Provide the [X, Y] coordinate of the cell's center where the given text is located.  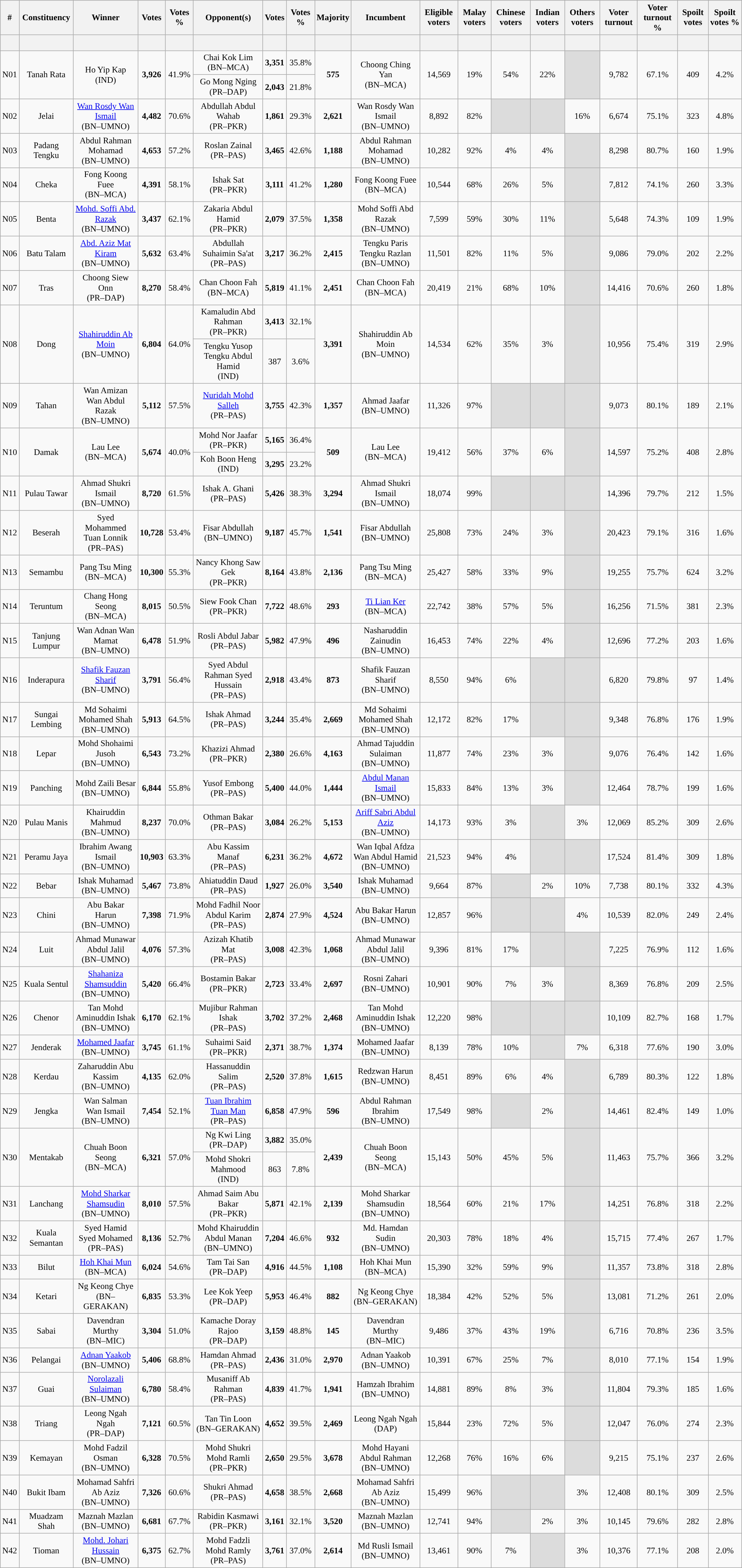
N01 [9, 75]
Mohd Fadzli Mohd Ramly(PR–PAS) [228, 1551]
N41 [9, 1521]
3,084 [275, 823]
122 [693, 1077]
N09 [9, 406]
15,143 [439, 1157]
Azizah Khatib Mat(PR–PAS) [228, 950]
15,499 [439, 1492]
61.5% [180, 493]
7,454 [151, 1111]
Nuridah Mohd Salleh(PR–PAS) [228, 406]
261 [693, 1296]
Ishak Sat(PR–PKR) [228, 185]
8,015 [151, 607]
N29 [9, 1111]
2.1% [725, 406]
N26 [9, 1018]
64.5% [180, 720]
63.3% [180, 857]
1,188 [333, 150]
366 [693, 1157]
20,423 [619, 533]
10,901 [439, 984]
Tahan [46, 406]
23.2% [301, 464]
Cheka [46, 185]
55.8% [180, 788]
46.4% [301, 1296]
8,270 [151, 287]
Hassanuddin Salim(PR–PAS) [228, 1077]
57.3% [180, 950]
624 [693, 573]
73.2% [180, 754]
35% [510, 344]
2,043 [275, 87]
92% [474, 150]
3,295 [275, 464]
75.4% [658, 344]
112 [693, 950]
Mohd Shukri Mohd Ramli(PR–PKR) [228, 1458]
7,599 [439, 219]
Ahmad Jaafar(BN–UMNO) [385, 406]
39.5% [301, 1424]
2,669 [333, 720]
Jenderak [46, 1048]
41.2% [301, 185]
4.3% [725, 886]
N18 [9, 754]
4,482 [151, 116]
2,380 [275, 754]
11,804 [619, 1389]
2.4% [725, 915]
4,658 [275, 1492]
2,668 [333, 1492]
3,882 [275, 1140]
Teruntum [46, 607]
3,111 [275, 185]
2,439 [333, 1157]
882 [333, 1296]
212 [693, 493]
Lanchang [46, 1204]
863 [275, 1170]
67.7% [180, 1521]
381 [693, 607]
62.7% [180, 1551]
79.7% [658, 493]
2,451 [333, 287]
# [9, 17]
Inderapura [46, 680]
202 [693, 253]
4,653 [151, 150]
79.8% [658, 680]
3,244 [275, 720]
10,728 [151, 533]
Rosni Zahari(BN–UMNO) [385, 984]
9,076 [619, 754]
Syed Hamid Syed Mohamed(PR–PAS) [105, 1238]
35.0% [301, 1140]
237 [693, 1458]
Suhaimi Said(PR–PKR) [228, 1048]
Sabai [46, 1331]
3.0% [725, 1048]
Ishak A. Ghani(PR–PAS) [228, 493]
160 [693, 150]
N38 [9, 1424]
154 [693, 1360]
41.9% [180, 75]
N11 [9, 493]
84% [474, 788]
6,478 [151, 641]
Ti Lian Ker(BN–MCA) [385, 607]
3.5% [725, 1331]
82.4% [658, 1111]
Ahmad Tajuddin Sulaiman(BN–UMNO) [385, 754]
3,413 [275, 322]
Beserah [46, 533]
Voter turnout [619, 17]
1,927 [275, 886]
1,280 [333, 185]
6,804 [151, 344]
Majority [333, 17]
27.9% [301, 915]
5,420 [151, 984]
2,415 [333, 253]
Semambu [46, 573]
44.0% [301, 788]
1,357 [333, 406]
Panching [46, 788]
13% [510, 788]
Wan Salman Wan Ismail(BN–UMNO) [105, 1111]
Norolazali Sulaiman(BN–UMNO) [105, 1389]
12,408 [619, 1492]
12,069 [619, 823]
54.6% [180, 1267]
2,697 [333, 984]
Voter turnout % [658, 17]
Chini [46, 915]
60.5% [180, 1424]
5,982 [275, 641]
Eligible voters [439, 17]
4,652 [275, 1424]
8,369 [619, 984]
26.6% [301, 754]
Siew Fook Chan(PR–PKR) [228, 607]
11,357 [619, 1267]
10,282 [439, 150]
81% [474, 950]
3,391 [333, 344]
57% [510, 607]
3,791 [151, 680]
149 [693, 1111]
N31 [9, 1204]
N32 [9, 1238]
496 [333, 641]
76% [474, 1458]
25,427 [439, 573]
Abdul Manan Ismail(BN–UMNO) [385, 788]
Batu Talam [46, 253]
12,172 [439, 720]
N20 [9, 823]
Tanah Rata [46, 75]
N10 [9, 452]
1.4% [725, 680]
1,861 [275, 116]
1,444 [333, 788]
3,294 [333, 493]
Tam Tai San(PR–DAP) [228, 1267]
26.2% [301, 823]
55.3% [180, 573]
N24 [9, 950]
Malay voters [474, 17]
6,681 [151, 1521]
52.1% [180, 1111]
274 [693, 1424]
4,839 [275, 1389]
Go Mong Nging(PR–DAP) [228, 87]
4.8% [725, 116]
25,808 [439, 533]
Mohd Shohaimi Jusoh(BN–UMNO) [105, 754]
61.1% [180, 1048]
14,416 [619, 287]
3,702 [275, 1018]
7.8% [301, 1170]
Mohd Fadhil Noor Abdul Karim(PR–PAS) [228, 915]
Mohd Hayani Abdul Rahman(BN–UMNO) [385, 1458]
Tan Tin Loon(BN–GERAKAN) [228, 1424]
45% [510, 1157]
Abdullah Abdul Wahab(PR–PKR) [228, 116]
Kerdau [46, 1077]
Wan Adnan Wan Mamat(BN–UMNO) [105, 641]
Benta [46, 219]
1,068 [333, 950]
5,400 [275, 788]
10,544 [439, 185]
10,145 [619, 1521]
6,780 [151, 1389]
190 [693, 1048]
Guai [46, 1389]
99% [474, 493]
58.1% [180, 185]
14,461 [619, 1111]
25% [510, 1360]
9,782 [619, 75]
5,819 [275, 287]
509 [333, 452]
70.8% [658, 1331]
N40 [9, 1492]
43.4% [301, 680]
80.7% [658, 150]
Lee Kok Yeep(PR–DAP) [228, 1296]
Jengka [46, 1111]
Bukit Ibam [46, 1492]
71.9% [180, 915]
Mohd Nor Jaafar(PR–PKR) [228, 440]
N16 [9, 680]
6,170 [151, 1018]
N13 [9, 573]
44.5% [301, 1267]
14,396 [619, 493]
26.0% [301, 886]
Sungai Lembing [46, 720]
53.3% [180, 1296]
41.7% [301, 1389]
2,723 [275, 984]
Winner [105, 17]
3,755 [275, 406]
9,215 [619, 1458]
Mohd Soffi Abd Razak(BN–UMNO) [385, 219]
Pulau Manis [46, 823]
76.9% [658, 950]
596 [333, 1111]
Mohd Khairuddin Abdul Manan(BN–UMNO) [228, 1238]
12,047 [619, 1424]
Triang [46, 1424]
267 [693, 1238]
12,857 [439, 915]
Chinese voters [510, 17]
78.7% [658, 788]
3,008 [275, 950]
77.4% [658, 1238]
6,231 [275, 857]
2,621 [333, 116]
387 [275, 362]
15,715 [619, 1238]
18,074 [439, 493]
87% [474, 886]
42.6% [301, 150]
2,139 [333, 1204]
N37 [9, 1389]
77.2% [658, 641]
Ahiatuddin Daud(PR–PAS) [228, 886]
3,926 [151, 75]
Abdul Rahman Ibrahim(BN–UMNO) [385, 1111]
932 [333, 1238]
13,081 [619, 1296]
209 [693, 984]
N21 [9, 857]
24% [510, 533]
5,112 [151, 406]
76.4% [658, 754]
Others voters [583, 17]
11,877 [439, 754]
N06 [9, 253]
N14 [9, 607]
Chenor [46, 1018]
Lepar [46, 754]
8,720 [151, 493]
8,164 [275, 573]
3,437 [151, 219]
38.7% [301, 1048]
293 [333, 607]
6,835 [151, 1296]
Tanjung Lumpur [46, 641]
2,468 [333, 1018]
7,398 [151, 915]
Bilut [46, 1267]
12,741 [439, 1521]
Tuan Ibrahim Tuan Man(PR–PAS) [228, 1111]
18% [510, 1238]
Bebar [46, 886]
3,161 [275, 1521]
Mentakab [46, 1157]
Ishak Ahmad(PR–PAS) [228, 720]
Abu Kassim Manaf(PR–PAS) [228, 857]
109 [693, 219]
282 [693, 1521]
71.2% [658, 1296]
Kemayan [46, 1458]
3,304 [151, 1331]
Wan Iqbal Afdza Wan Abdul Hamid(BN–UMNO) [385, 857]
2,436 [275, 1360]
79.0% [658, 253]
Mohd Zaili Besar(BN–UMNO) [105, 788]
5,406 [151, 1360]
50% [474, 1157]
Ariff Sabri Abdul Aziz(BN–UMNO) [385, 823]
75.2% [658, 452]
Tengku Yusop Tengku Abdul Hamid(IND) [228, 362]
62% [474, 344]
8,892 [439, 116]
8,550 [439, 680]
Tras [46, 287]
8,237 [151, 823]
203 [693, 641]
9,486 [439, 1331]
54% [510, 75]
10,956 [619, 344]
6,375 [151, 1551]
14,251 [619, 1204]
97 [693, 680]
53.4% [180, 533]
12,220 [439, 1018]
15,390 [439, 1267]
5,153 [333, 823]
7,225 [619, 950]
Muadzam Shah [46, 1521]
Pelangai [46, 1360]
9,073 [619, 406]
Chang Hong Seong(BN–MCA) [105, 607]
40.0% [180, 452]
21,523 [439, 857]
20,419 [439, 287]
37.2% [301, 1018]
5,953 [275, 1296]
6,024 [151, 1267]
N05 [9, 219]
36.4% [301, 440]
Mohd Fadzil Osman(BN–UMNO) [105, 1458]
30% [510, 219]
18,564 [439, 1204]
14,569 [439, 75]
1,941 [333, 1389]
Zakaria Abdul Hamid(PR–PKR) [228, 219]
2,520 [275, 1077]
3.3% [725, 185]
2,650 [275, 1458]
66.4% [180, 984]
199 [693, 788]
N02 [9, 116]
3,217 [275, 253]
Nasharuddin Zainudin(BN–UMNO) [385, 641]
1,541 [333, 533]
316 [693, 533]
408 [693, 452]
51.9% [180, 641]
Tioman [46, 1551]
Kamaludin Abd Rahman(PR–PKR) [228, 322]
Shahaniza Shamsuddin(BN–UMNO) [105, 984]
21.8% [301, 87]
7,204 [275, 1238]
8,139 [439, 1048]
Leong Ngah Ngah(PR–DAP) [105, 1424]
10,539 [619, 915]
176 [693, 720]
Syed Abdul Rahman Syed Hussain(PR–PAS) [228, 680]
11,463 [619, 1157]
Khazizi Ahmad(PR–PKR) [228, 754]
N42 [9, 1551]
60.6% [180, 1492]
76.0% [658, 1424]
9,086 [619, 253]
Hamdan Ahmad(PR–PAS) [228, 1360]
29.3% [301, 116]
70.5% [180, 1458]
82.0% [658, 915]
N15 [9, 641]
48.6% [301, 607]
37.8% [301, 1077]
575 [333, 75]
Koh Boon Heng(IND) [228, 464]
7,812 [619, 185]
1,374 [333, 1048]
93% [474, 823]
2,874 [275, 915]
58% [474, 573]
50.5% [180, 607]
32% [474, 1267]
26% [510, 185]
7,738 [619, 886]
Constituency [46, 17]
79.1% [658, 533]
52.7% [180, 1238]
77.6% [658, 1048]
9,396 [439, 950]
409 [693, 75]
10,903 [151, 857]
8,451 [439, 1077]
Rabidin Kasmawi(PR–PKR) [228, 1521]
60% [474, 1204]
3,761 [275, 1551]
873 [333, 680]
20,303 [439, 1238]
Kuala Sentul [46, 984]
14,597 [619, 452]
5,674 [151, 452]
Luit [46, 950]
71.5% [658, 607]
19,255 [619, 573]
12,696 [619, 641]
N36 [9, 1360]
Choong Ching Yan(BN–MCA) [385, 75]
37.5% [301, 219]
56% [474, 452]
9,348 [619, 720]
Pulau Tawar [46, 493]
43% [510, 1331]
Choong Siew Onn(PR–DAP) [105, 287]
72% [510, 1424]
N34 [9, 1296]
63.4% [180, 253]
2,918 [275, 680]
189 [693, 406]
Md Rusli Ismail(BN–UMNO) [385, 1551]
5,426 [275, 493]
2,970 [333, 1360]
Abd. Aziz Mat Kiram(BN–UMNO) [105, 253]
6,820 [619, 680]
3,745 [151, 1048]
6,318 [619, 1048]
7,326 [151, 1492]
Md. Hamdan Sudin(BN–UMNO) [385, 1238]
Peramu Jaya [46, 857]
N23 [9, 915]
17,549 [439, 1111]
7,722 [275, 607]
Spoilt votes % [725, 17]
79.3% [658, 1389]
14,173 [439, 823]
56.4% [180, 680]
3,678 [333, 1458]
11,326 [439, 406]
15,844 [439, 1424]
1,358 [333, 219]
N33 [9, 1267]
5,165 [275, 440]
29.5% [301, 1458]
N22 [9, 886]
8,298 [619, 150]
70.0% [180, 823]
5,632 [151, 253]
208 [693, 1551]
Ahmad Saim Abu Bakar(PR–PKR) [228, 1204]
97% [474, 406]
Ketari [46, 1296]
57.0% [180, 1157]
Khairuddin Mahmud(BN–UMNO) [105, 823]
Ho Yip Kap(IND) [105, 75]
N12 [9, 533]
6,844 [151, 788]
N25 [9, 984]
35.8% [301, 63]
N08 [9, 344]
4.2% [725, 75]
42% [474, 1296]
Kuala Semantan [46, 1238]
2,371 [275, 1048]
33.4% [301, 984]
1.5% [725, 493]
22,742 [439, 607]
185 [693, 1389]
249 [693, 915]
Roslan Zainal(PR–PAS) [228, 150]
33% [510, 573]
Yusof Embong(PR–PAS) [228, 788]
2,469 [333, 1424]
9,187 [275, 533]
5,913 [151, 720]
4,391 [151, 185]
80.3% [658, 1077]
3,520 [333, 1521]
6,716 [619, 1331]
38% [474, 607]
16,453 [439, 641]
6,543 [151, 754]
4,163 [333, 754]
52% [510, 1296]
4,135 [151, 1077]
Damak [46, 452]
10,109 [619, 1018]
2,614 [333, 1551]
Mujibur Rahman Ishak(PR–PAS) [228, 1018]
Mohd Shokri Mahmood(IND) [228, 1170]
Incumbent [385, 17]
Wan Amizan Wan Abdul Razak(BN–UMNO) [105, 406]
1,615 [333, 1077]
67% [474, 1360]
85.2% [658, 823]
N39 [9, 1458]
323 [693, 116]
Mohd. Johari Hussain (BN–UMNO) [105, 1551]
82.7% [658, 1018]
N35 [9, 1331]
3,351 [275, 63]
5,648 [619, 219]
12,464 [619, 788]
35.4% [301, 720]
8% [510, 1389]
9,664 [439, 886]
Leong Ngah Ngah(DAP) [385, 1424]
2,136 [333, 573]
6,328 [151, 1458]
6,789 [619, 1077]
Zaharuddin Abu Kassim(BN–UMNO) [105, 1077]
38.5% [301, 1492]
5,871 [275, 1204]
8,136 [151, 1238]
3,540 [333, 886]
19,412 [439, 452]
11,501 [439, 253]
Shukri Ahmad(PR–PAS) [228, 1492]
3,465 [275, 150]
Chai Kok Lim(BN–MCA) [228, 63]
81.4% [658, 857]
67.1% [658, 75]
Musaniff Ab Rahman(PR–PAS) [228, 1389]
Padang Tengku [46, 150]
Mohd. Soffi Abd. Razak(BN–UMNO) [105, 219]
4,916 [275, 1267]
1,108 [333, 1267]
16,256 [619, 607]
13,461 [439, 1551]
2,079 [275, 219]
Ng Kwi Ling(PR–DAP) [228, 1140]
4,672 [333, 857]
4,076 [151, 950]
7,121 [151, 1424]
142 [693, 754]
6,321 [151, 1157]
68.8% [180, 1360]
31.0% [301, 1360]
37.0% [301, 1551]
17,524 [619, 857]
Spoilt votes [693, 17]
46.6% [301, 1238]
N17 [9, 720]
332 [693, 886]
N07 [9, 287]
Redzwan Harun(BN–UMNO) [385, 1077]
4,524 [333, 915]
Abdullah Suhaimin Sa'at(PR–PAS) [228, 253]
Opponent(s) [228, 17]
236 [693, 1331]
10,391 [439, 1360]
3,159 [275, 1331]
Tengku Paris Tengku Razlan(BN–UMNO) [385, 253]
14,881 [439, 1389]
Nancy Khong Saw Gek(PR–PKR) [228, 573]
Othman Bakar(PR–PAS) [228, 823]
73% [474, 533]
62.0% [180, 1077]
N19 [9, 788]
Jelai [46, 116]
57.2% [180, 150]
N30 [9, 1157]
38.3% [301, 493]
45.7% [301, 533]
43.8% [301, 573]
1.0% [725, 1111]
18,384 [439, 1296]
Kamache Doray Rajoo(PR–DAP) [228, 1331]
41.1% [301, 287]
Indian voters [548, 17]
48.8% [301, 1331]
42.1% [301, 1204]
74.1% [658, 185]
10,376 [619, 1551]
6,674 [619, 116]
N27 [9, 1048]
5,467 [151, 886]
51.0% [180, 1331]
Ibrahim Awang Ismail(BN–UMNO) [105, 857]
3.6% [301, 362]
79.6% [658, 1521]
Dong [46, 344]
10,300 [151, 573]
319 [693, 344]
Rosli Abdul Jabar(PR–PAS) [228, 641]
6,858 [275, 1111]
64.0% [180, 344]
145 [333, 1331]
14,534 [439, 344]
74.3% [658, 219]
N28 [9, 1077]
12,268 [439, 1458]
168 [693, 1018]
Hamzah Ibrahim(BN–UMNO) [385, 1389]
15,833 [439, 788]
2.9% [725, 344]
N04 [9, 185]
Bostamin Bakar(PR–PKR) [228, 984]
N03 [9, 150]
Syed Mohammed Tuan Lonnik(PR–PAS) [105, 533]
